Pinpoint the cell where the given text exists, returning its [x, y] midpoint coordinate. 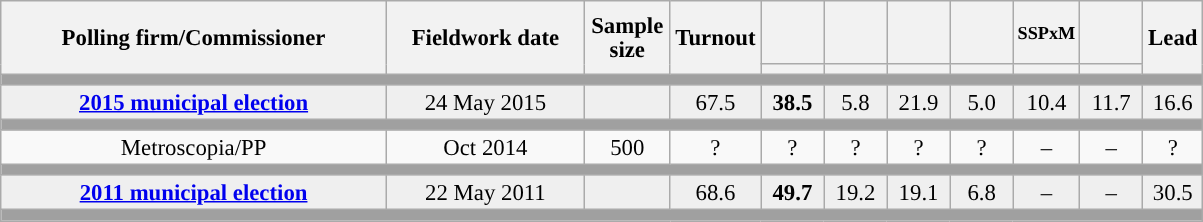
68.6 [716, 194]
24 May 2015 [485, 102]
Metroscopia/PP [194, 148]
22 May 2011 [485, 194]
Turnout [716, 38]
6.8 [982, 194]
16.6 [1173, 102]
Lead [1173, 38]
5.8 [856, 102]
500 [627, 148]
19.1 [918, 194]
21.9 [918, 102]
SSPxM [1046, 32]
Fieldwork date [485, 38]
30.5 [1173, 194]
Oct 2014 [485, 148]
49.7 [792, 194]
Polling firm/Commissioner [194, 38]
11.7 [1112, 102]
5.0 [982, 102]
2011 municipal election [194, 194]
2015 municipal election [194, 102]
67.5 [716, 102]
19.2 [856, 194]
10.4 [1046, 102]
38.5 [792, 102]
Sample size [627, 38]
